Find where the given text appears and provide that cell's center as [x, y] coordinate. 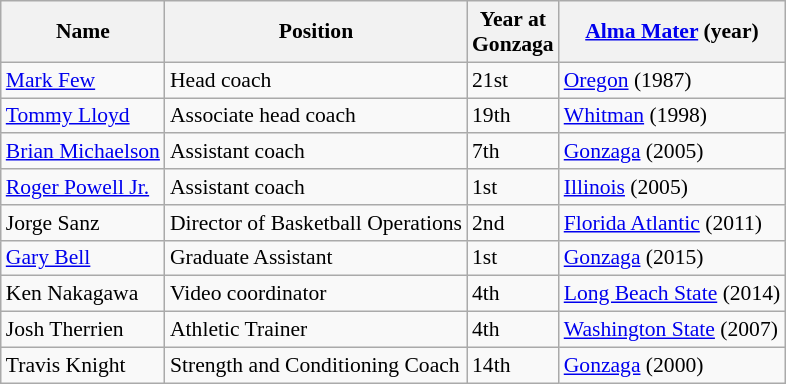
Josh Therrien [83, 330]
Associate head coach [316, 116]
Name [83, 32]
Brian Michaelson [83, 152]
Washington State (2007) [672, 330]
21st [513, 80]
7th [513, 152]
Graduate Assistant [316, 258]
Jorge Sanz [83, 223]
Gonzaga (2005) [672, 152]
Illinois (2005) [672, 187]
Video coordinator [316, 294]
Strength and Conditioning Coach [316, 365]
Florida Atlantic (2011) [672, 223]
Alma Mater (year) [672, 32]
Head coach [316, 80]
Ken Nakagawa [83, 294]
Director of Basketball Operations [316, 223]
Roger Powell Jr. [83, 187]
Oregon (1987) [672, 80]
Gonzaga (2000) [672, 365]
Long Beach State (2014) [672, 294]
Travis Knight [83, 365]
Tommy Lloyd [83, 116]
Position [316, 32]
Athletic Trainer [316, 330]
Mark Few [83, 80]
14th [513, 365]
2nd [513, 223]
Year atGonzaga [513, 32]
19th [513, 116]
Whitman (1998) [672, 116]
Gonzaga (2015) [672, 258]
Gary Bell [83, 258]
